Identify which cell holds the provided text, then report its (X, Y) central coordinate. 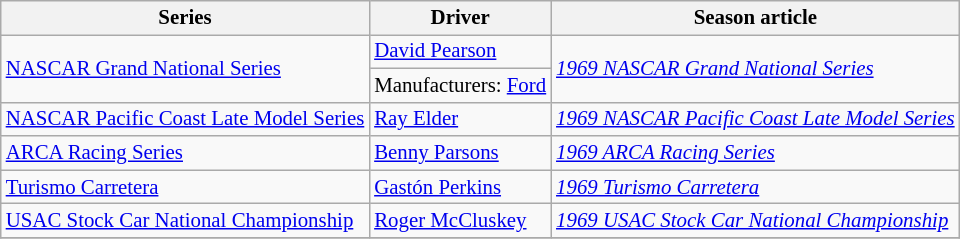
1969 NASCAR Pacific Coast Late Model Series (755, 119)
1969 ARCA Racing Series (755, 153)
1969 NASCAR Grand National Series (755, 68)
Turismo Carretera (185, 187)
Roger McCluskey (460, 221)
ARCA Racing Series (185, 153)
1969 USAC Stock Car National Championship (755, 221)
1969 Turismo Carretera (755, 187)
Manufacturers: Ford (460, 85)
USAC Stock Car National Championship (185, 221)
NASCAR Grand National Series (185, 68)
Gastón Perkins (460, 187)
Series (185, 18)
Season article (755, 18)
Driver (460, 18)
David Pearson (460, 51)
NASCAR Pacific Coast Late Model Series (185, 119)
Benny Parsons (460, 153)
Ray Elder (460, 119)
